Locate the cell with the specified text and output its (X, Y) center coordinate. 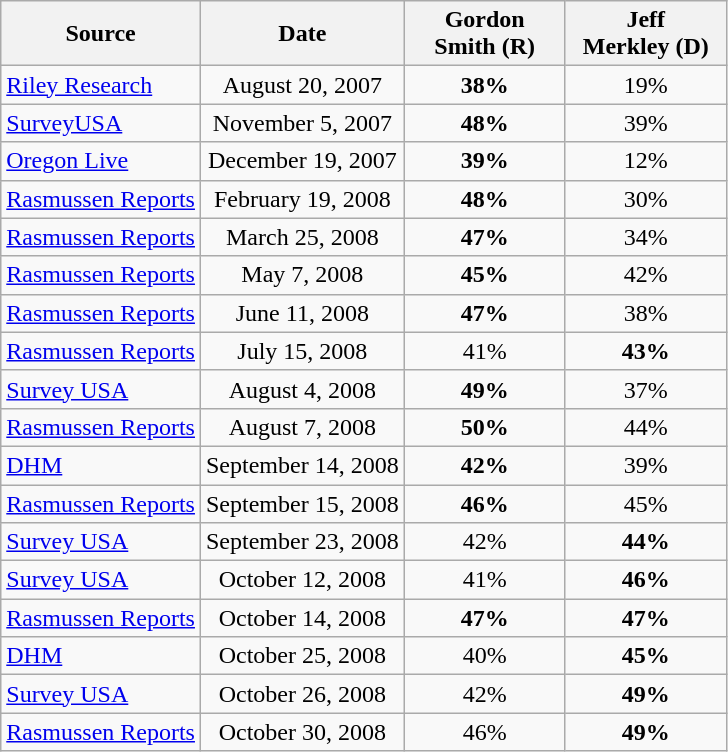
March 25, 2008 (302, 237)
GordonSmith (R) (484, 34)
Oregon Live (101, 161)
October 26, 2008 (302, 694)
August 4, 2008 (302, 389)
40% (484, 656)
September 15, 2008 (302, 503)
June 11, 2008 (302, 313)
SurveyUSA (101, 123)
October 12, 2008 (302, 580)
34% (646, 237)
30% (646, 199)
September 14, 2008 (302, 465)
May 7, 2008 (302, 275)
December 19, 2007 (302, 161)
October 25, 2008 (302, 656)
September 23, 2008 (302, 542)
50% (484, 427)
Riley Research (101, 85)
19% (646, 85)
August 20, 2007 (302, 85)
12% (646, 161)
October 14, 2008 (302, 618)
JeffMerkley (D) (646, 34)
43% (646, 351)
Date (302, 34)
October 30, 2008 (302, 732)
August 7, 2008 (302, 427)
July 15, 2008 (302, 351)
November 5, 2007 (302, 123)
37% (646, 389)
Source (101, 34)
February 19, 2008 (302, 199)
